Provide the [x, y] coordinate of the cell's center where the given text is located.  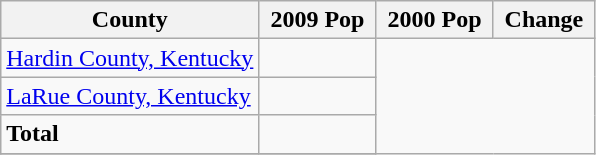
2000 Pop [434, 20]
Total [130, 134]
2009 Pop [318, 20]
Change [544, 20]
LaRue County, Kentucky [130, 96]
Hardin County, Kentucky [130, 58]
County [130, 20]
